Return [x, y] of the center of cell containing provided text 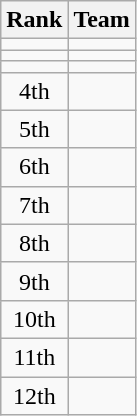
12th [34, 395]
6th [34, 167]
Team [102, 20]
11th [34, 357]
7th [34, 205]
10th [34, 319]
5th [34, 129]
9th [34, 281]
Rank [34, 20]
8th [34, 243]
4th [34, 91]
